Provide the (X, Y) coordinate of the cell's center where the given text is located.  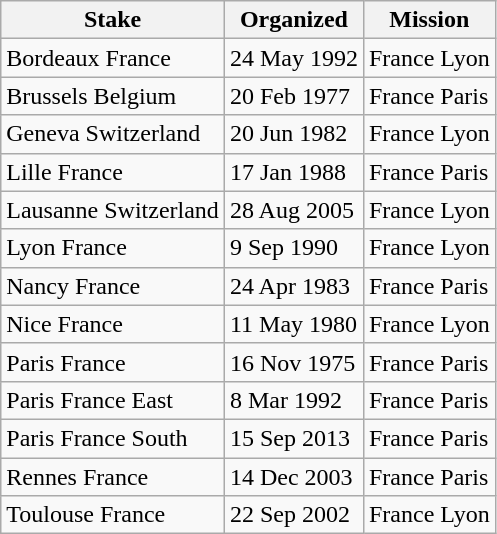
24 May 1992 (294, 58)
9 Sep 1990 (294, 248)
15 Sep 2013 (294, 438)
28 Aug 2005 (294, 210)
Lyon France (113, 248)
Organized (294, 20)
Paris France South (113, 438)
24 Apr 1983 (294, 286)
Rennes France (113, 477)
20 Jun 1982 (294, 134)
Nice France (113, 324)
Bordeaux France (113, 58)
17 Jan 1988 (294, 172)
Toulouse France (113, 515)
Nancy France (113, 286)
16 Nov 1975 (294, 362)
22 Sep 2002 (294, 515)
Brussels Belgium (113, 96)
Paris France (113, 362)
Geneva Switzerland (113, 134)
8 Mar 1992 (294, 400)
20 Feb 1977 (294, 96)
Stake (113, 20)
14 Dec 2003 (294, 477)
Paris France East (113, 400)
Mission (429, 20)
11 May 1980 (294, 324)
Lille France (113, 172)
Lausanne Switzerland (113, 210)
